For the text-containing cell, return its midpoint in (X, Y) coordinate format. 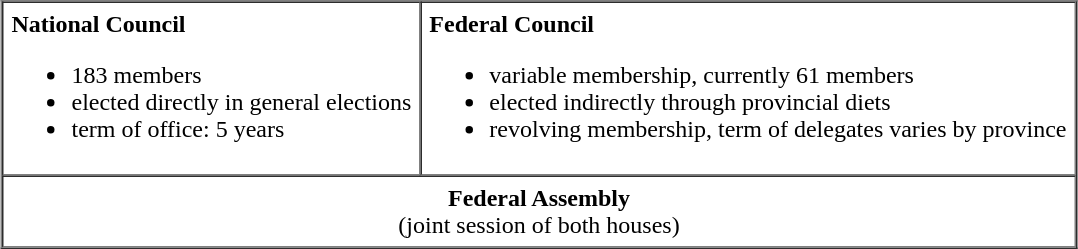
National Council183 memberselected directly in general electionsterm of office: 5 years (211, 89)
Federal Assembly(joint session of both houses) (538, 212)
